Locate the cell with the specified text and output its (x, y) center coordinate. 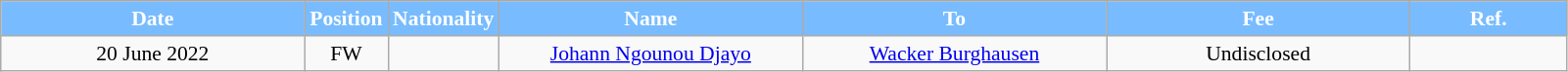
Name (650, 18)
Date (153, 18)
Ref. (1489, 18)
Johann Ngounou Djayo (650, 54)
Nationality (443, 18)
To (954, 18)
20 June 2022 (153, 54)
Fee (1259, 18)
FW (347, 54)
Undisclosed (1259, 54)
Wacker Burghausen (954, 54)
Position (347, 18)
